From the cell containing the given text, extract its center point as [X, Y] coordinate. 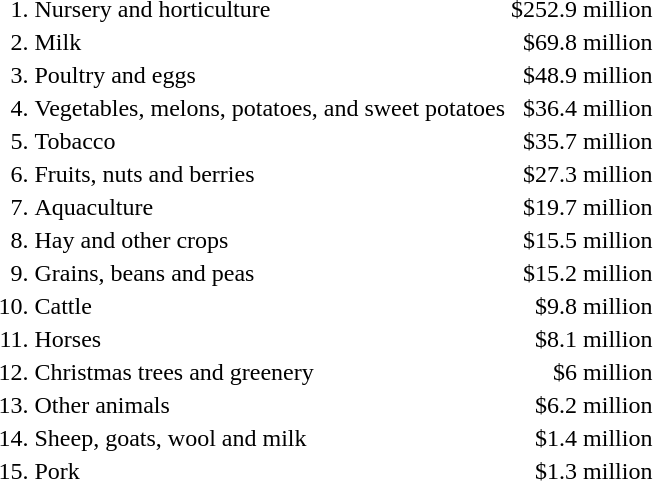
Hay and other crops [270, 240]
Vegetables, melons, potatoes, and sweet potatoes [270, 108]
Christmas trees and greenery [270, 372]
Aquaculture [270, 207]
Horses [270, 339]
Cattle [270, 306]
Tobacco [270, 141]
Sheep, goats, wool and milk [270, 438]
Other animals [270, 405]
Milk [270, 42]
Fruits, nuts and berries [270, 174]
Grains, beans and peas [270, 273]
Poultry and eggs [270, 75]
